Search for the cell housing the specified text and yield its (x, y) center coordinate. 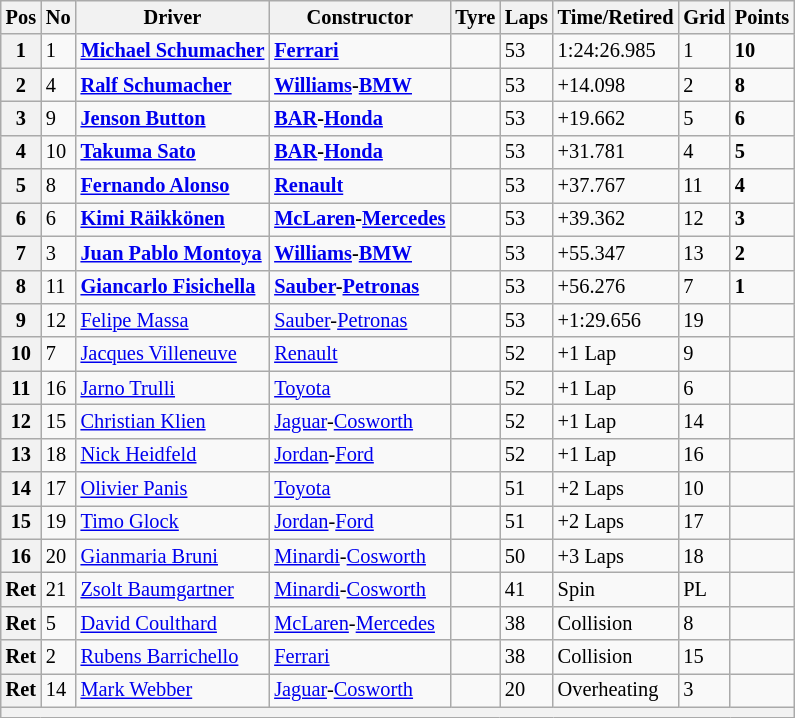
Juan Pablo Montoya (173, 253)
Olivier Panis (173, 489)
Zsolt Baumgartner (173, 589)
+31.781 (616, 152)
Gianmaria Bruni (173, 556)
Grid (704, 17)
Kimi Räikkönen (173, 219)
+37.767 (616, 186)
Spin (616, 589)
Time/Retired (616, 17)
Felipe Massa (173, 320)
Points (762, 17)
Jarno Trulli (173, 388)
Rubens Barrichello (173, 657)
+19.662 (616, 118)
Mark Webber (173, 690)
1:24:26.985 (616, 51)
David Coulthard (173, 623)
Constructor (360, 17)
Jenson Button (173, 118)
21 (58, 589)
+56.276 (616, 287)
+39.362 (616, 219)
Nick Heidfeld (173, 455)
Tyre (475, 17)
50 (526, 556)
+3 Laps (616, 556)
Giancarlo Fisichella (173, 287)
No (58, 17)
Fernando Alonso (173, 186)
Driver (173, 17)
+55.347 (616, 253)
Timo Glock (173, 522)
Overheating (616, 690)
+14.098 (616, 85)
Michael Schumacher (173, 51)
Ralf Schumacher (173, 85)
Pos (21, 17)
PL (704, 589)
Jacques Villeneuve (173, 354)
Christian Klien (173, 421)
Laps (526, 17)
+1:29.656 (616, 320)
41 (526, 589)
Takuma Sato (173, 152)
